Return the (x, y) coordinate for the center point of the cell that contains the specified text.  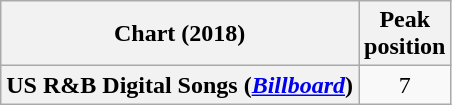
Peakposition (405, 34)
7 (405, 85)
Chart (2018) (180, 34)
US R&B Digital Songs (Billboard) (180, 85)
